Find where the given text appears and provide that cell's center as (x, y) coordinate. 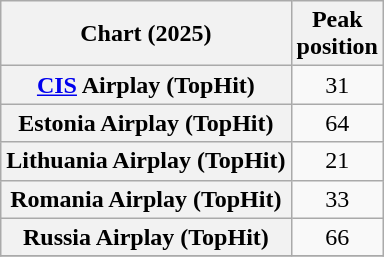
64 (337, 123)
Chart (2025) (146, 34)
31 (337, 85)
33 (337, 199)
Lithuania Airplay (TopHit) (146, 161)
Peakposition (337, 34)
21 (337, 161)
CIS Airplay (TopHit) (146, 85)
Russia Airplay (TopHit) (146, 237)
Romania Airplay (TopHit) (146, 199)
Estonia Airplay (TopHit) (146, 123)
66 (337, 237)
